Scan for the cell matching the given text and deliver its (x, y) coordinate at center. 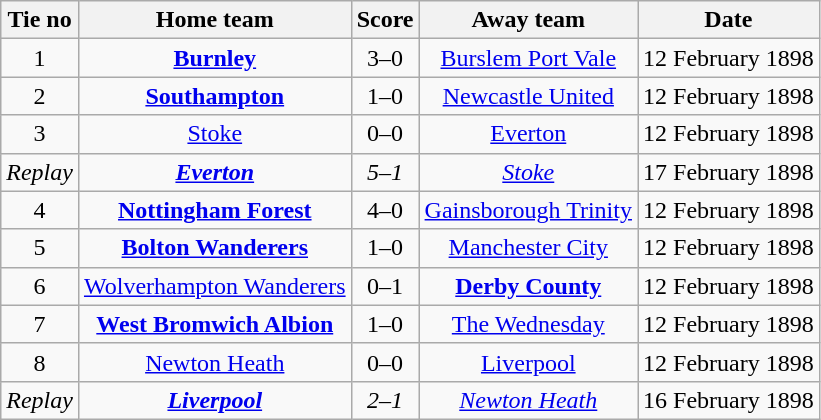
Gainsborough Trinity (528, 210)
3 (40, 134)
West Bromwich Albion (214, 324)
7 (40, 324)
The Wednesday (528, 324)
Tie no (40, 20)
5 (40, 248)
Newcastle United (528, 96)
3–0 (385, 58)
16 February 1898 (729, 400)
Date (729, 20)
Manchester City (528, 248)
4–0 (385, 210)
0–1 (385, 286)
2–1 (385, 400)
5–1 (385, 172)
8 (40, 362)
6 (40, 286)
Southampton (214, 96)
1 (40, 58)
17 February 1898 (729, 172)
Away team (528, 20)
2 (40, 96)
4 (40, 210)
Burnley (214, 58)
Home team (214, 20)
Wolverhampton Wanderers (214, 286)
Burslem Port Vale (528, 58)
Derby County (528, 286)
Score (385, 20)
Bolton Wanderers (214, 248)
Nottingham Forest (214, 210)
